Find where the given text appears and provide that cell's center as (X, Y) coordinate. 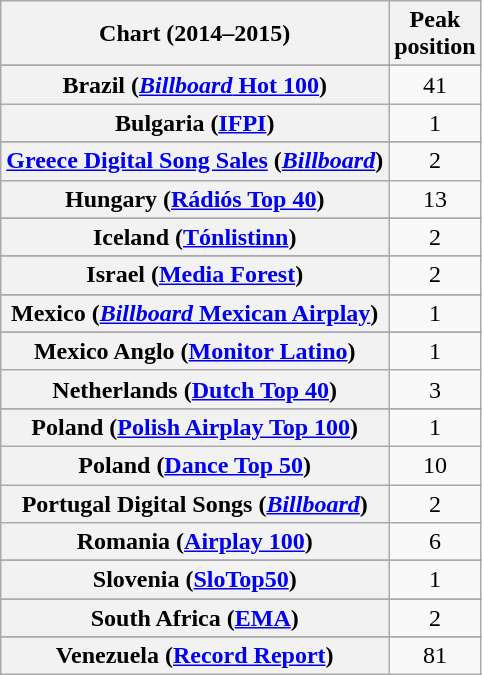
6 (435, 542)
Netherlands (Dutch Top 40) (195, 389)
Israel (Media Forest) (195, 275)
10 (435, 465)
Venezuela (Record Report) (195, 656)
81 (435, 656)
Brazil (Billboard Hot 100) (195, 85)
41 (435, 85)
Greece Digital Song Sales (Billboard) (195, 161)
Iceland (Tónlistinn) (195, 237)
Slovenia (SloTop50) (195, 580)
3 (435, 389)
South Africa (EMA) (195, 618)
Peakposition (435, 34)
Mexico (Billboard Mexican Airplay) (195, 313)
Hungary (Rádiós Top 40) (195, 199)
Chart (2014–2015) (195, 34)
Romania (Airplay 100) (195, 542)
13 (435, 199)
Bulgaria (IFPI) (195, 123)
Portugal Digital Songs (Billboard) (195, 503)
Poland (Dance Top 50) (195, 465)
Poland (Polish Airplay Top 100) (195, 427)
Mexico Anglo (Monitor Latino) (195, 351)
